Determine the (x, y) coordinate at the center of the cell enclosing the given text.  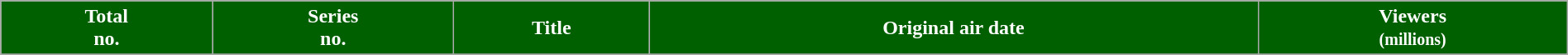
Title (552, 28)
Seriesno. (333, 28)
Original air date (954, 28)
Totalno. (107, 28)
Viewers(millions) (1413, 28)
